Provide the [X, Y] coordinate of the cell's center where the given text is located.  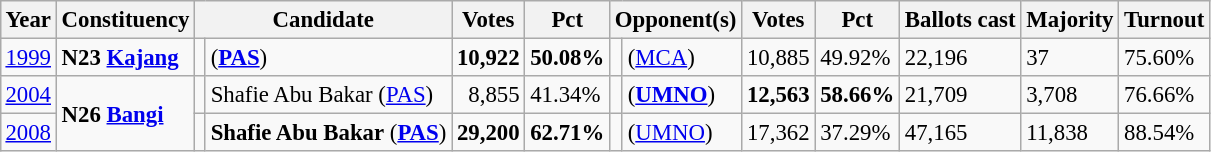
76.66% [1164, 95]
(MCA) [682, 57]
29,200 [488, 133]
41.34% [568, 95]
Candidate [324, 20]
2004 [28, 95]
37.29% [858, 133]
21,709 [960, 95]
62.71% [568, 133]
Majority [1070, 20]
75.60% [1164, 57]
8,855 [488, 95]
10,922 [488, 57]
49.92% [858, 57]
88.54% [1164, 133]
(PAS) [328, 57]
2008 [28, 133]
12,563 [778, 95]
58.66% [858, 95]
10,885 [778, 57]
N26 Bangi [125, 114]
17,362 [778, 133]
Year [28, 20]
Constituency [125, 20]
N23 Kajang [125, 57]
1999 [28, 57]
37 [1070, 57]
Turnout [1164, 20]
Opponent(s) [676, 20]
47,165 [960, 133]
11,838 [1070, 133]
50.08% [568, 57]
3,708 [1070, 95]
Ballots cast [960, 20]
22,196 [960, 57]
